Detect which cell encompasses the target text, then output its (x, y) center coordinate. 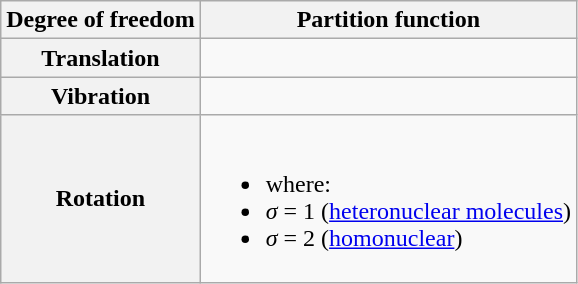
where:σ = 1 (heteronuclear molecules)σ = 2 (homonuclear) (388, 198)
Partition function (388, 20)
Rotation (100, 198)
Translation (100, 58)
Degree of freedom (100, 20)
Vibration (100, 96)
